Determine the (x, y) coordinate at the center of the cell enclosing the given text.  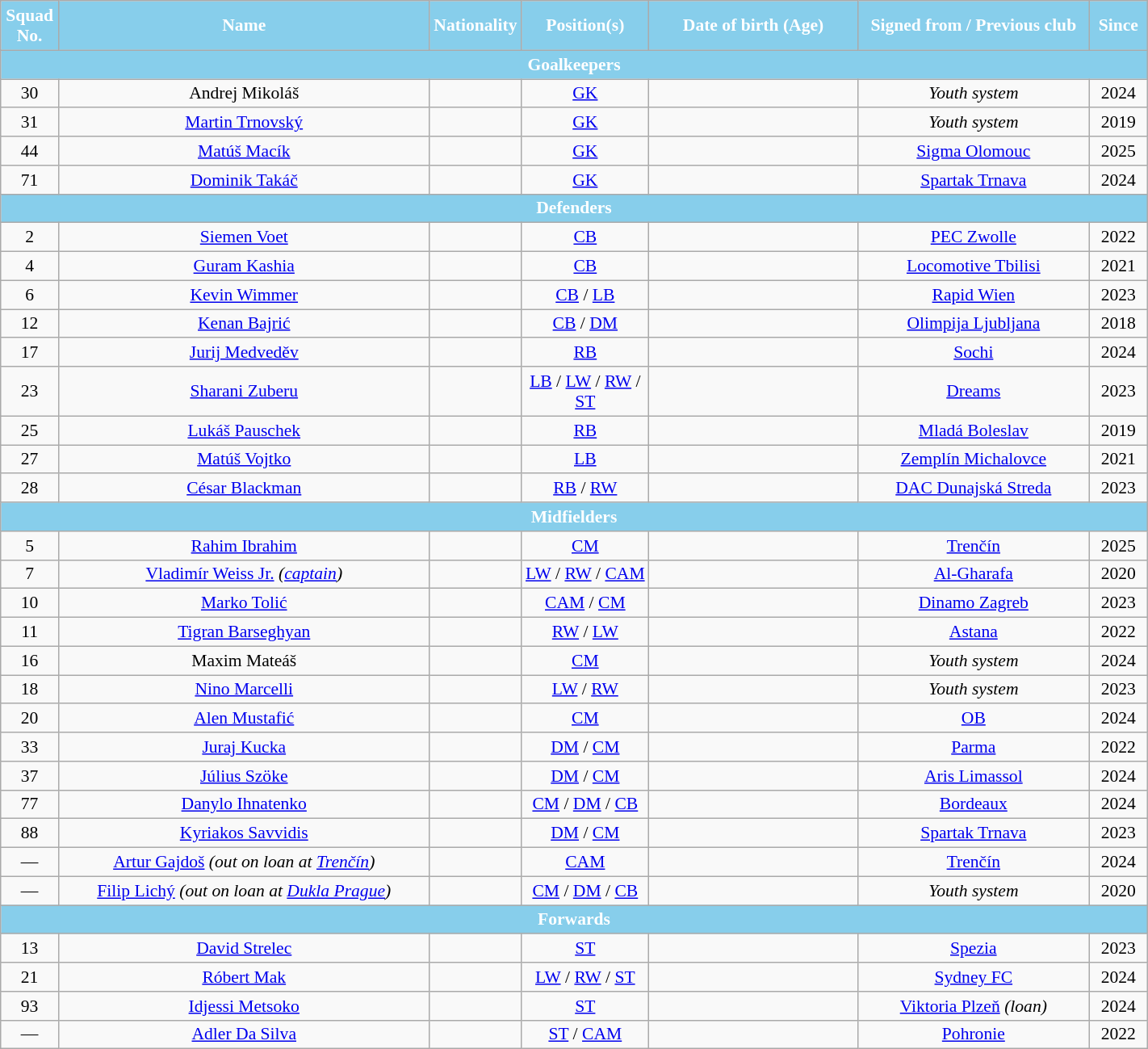
CAM (585, 862)
Siemen Voet (244, 237)
44 (30, 151)
Aris Limassol (974, 776)
10 (30, 603)
Tigran Barseghyan (244, 632)
Forwards (574, 920)
23 (30, 391)
18 (30, 690)
27 (30, 459)
Kenan Bajrić (244, 324)
RW / LW (585, 632)
RB / RW (585, 489)
16 (30, 661)
13 (30, 949)
12 (30, 324)
Artur Gajdoš (out on loan at Trenčín) (244, 862)
Matúš Macík (244, 151)
Sharani Zuberu (244, 391)
Mladá Boleslav (974, 430)
71 (30, 180)
Midfielders (574, 517)
5 (30, 546)
Martin Trnovský (244, 123)
31 (30, 123)
Squad No. (30, 26)
Juraj Kucka (244, 747)
77 (30, 804)
Sigma Olomouc (974, 151)
PEC Zwolle (974, 237)
33 (30, 747)
Sydney FC (974, 977)
88 (30, 833)
Matúš Vojtko (244, 459)
28 (30, 489)
LB / LW / RW / ST (585, 391)
Róbert Mak (244, 977)
Maxim Mateáš (244, 661)
Locomotive Tbilisi (974, 266)
Danylo Ihnatenko (244, 804)
21 (30, 977)
LB (585, 459)
Kevin Wimmer (244, 295)
Andrej Mikoláš (244, 94)
25 (30, 430)
OB (974, 719)
Date of birth (Age) (753, 26)
Dinamo Zagreb (974, 603)
Astana (974, 632)
20 (30, 719)
DAC Dunajská Streda (974, 489)
2 (30, 237)
LW / RW / ST (585, 977)
Sochi (974, 353)
Olimpija Ljubljana (974, 324)
17 (30, 353)
Lukáš Pauschek (244, 430)
Name (244, 26)
Goalkeepers (574, 65)
Defenders (574, 208)
Nino Marcelli (244, 690)
Al-Gharafa (974, 574)
Nationality (476, 26)
4 (30, 266)
Since (1118, 26)
Signed from / Previous club (974, 26)
CAM / CM (585, 603)
César Blackman (244, 489)
Július Szöke (244, 776)
Alen Mustafić (244, 719)
LW / RW (585, 690)
LW / RW / CAM (585, 574)
Viktoria Plzeň (loan) (974, 1006)
37 (30, 776)
7 (30, 574)
Position(s) (585, 26)
Jurij Medveděv (244, 353)
ST / CAM (585, 1034)
Rahim Ibrahim (244, 546)
Adler Da Silva (244, 1034)
93 (30, 1006)
Dominik Takáč (244, 180)
Idjessi Metsoko (244, 1006)
Parma (974, 747)
11 (30, 632)
Rapid Wien (974, 295)
Guram Kashia (244, 266)
6 (30, 295)
David Strelec (244, 949)
Dreams (974, 391)
Spezia (974, 949)
30 (30, 94)
Kyriakos Savvidis (244, 833)
2018 (1118, 324)
Bordeaux (974, 804)
CB / LB (585, 295)
CB / DM (585, 324)
Marko Tolić (244, 603)
Vladimír Weiss Jr. (captain) (244, 574)
Pohronie (974, 1034)
Zemplín Michalovce (974, 459)
Filip Lichý (out on loan at Dukla Prague) (244, 891)
